From the cell containing the given text, extract its center point as (x, y) coordinate. 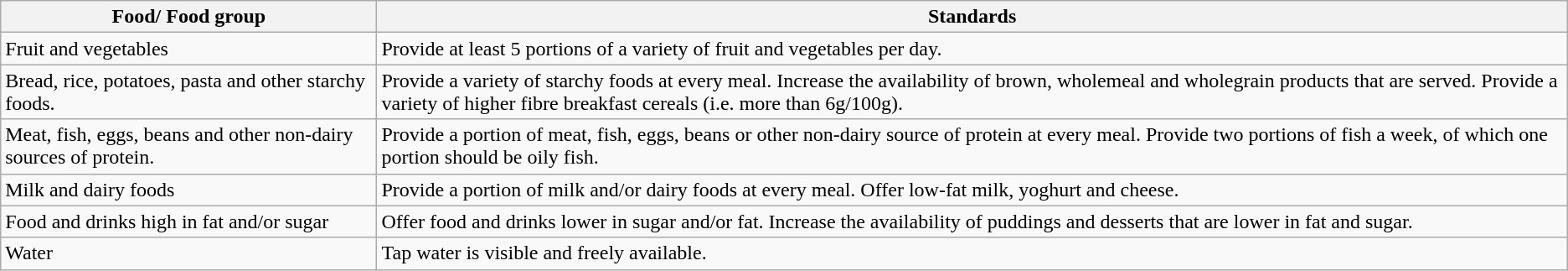
Offer food and drinks lower in sugar and/or fat. Increase the availability of puddings and desserts that are lower in fat and sugar. (972, 221)
Provide at least 5 portions of a variety of fruit and vegetables per day. (972, 49)
Meat, fish, eggs, beans and other non-dairy sources of protein. (189, 146)
Bread, rice, potatoes, pasta and other starchy foods. (189, 92)
Provide a portion of milk and/or dairy foods at every meal. Offer low-fat milk, yoghurt and cheese. (972, 190)
Fruit and vegetables (189, 49)
Food and drinks high in fat and/or sugar (189, 221)
Milk and dairy foods (189, 190)
Standards (972, 17)
Tap water is visible and freely available. (972, 253)
Food/ Food group (189, 17)
Water (189, 253)
